Pinpoint the cell where the given text exists, returning its (x, y) midpoint coordinate. 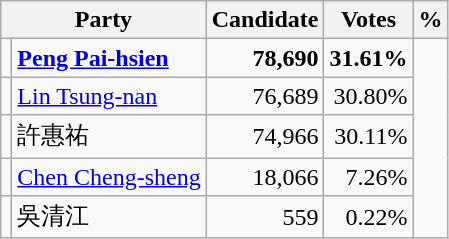
許惠祐 (109, 136)
31.61% (368, 58)
30.11% (368, 136)
7.26% (368, 177)
0.22% (368, 218)
78,690 (265, 58)
74,966 (265, 136)
Party (104, 20)
18,066 (265, 177)
Votes (368, 20)
Peng Pai-hsien (109, 58)
559 (265, 218)
Lin Tsung-nan (109, 96)
Candidate (265, 20)
% (430, 20)
76,689 (265, 96)
吳清江 (109, 218)
30.80% (368, 96)
Chen Cheng-sheng (109, 177)
